Find where the given text appears and provide that cell's center as (X, Y) coordinate. 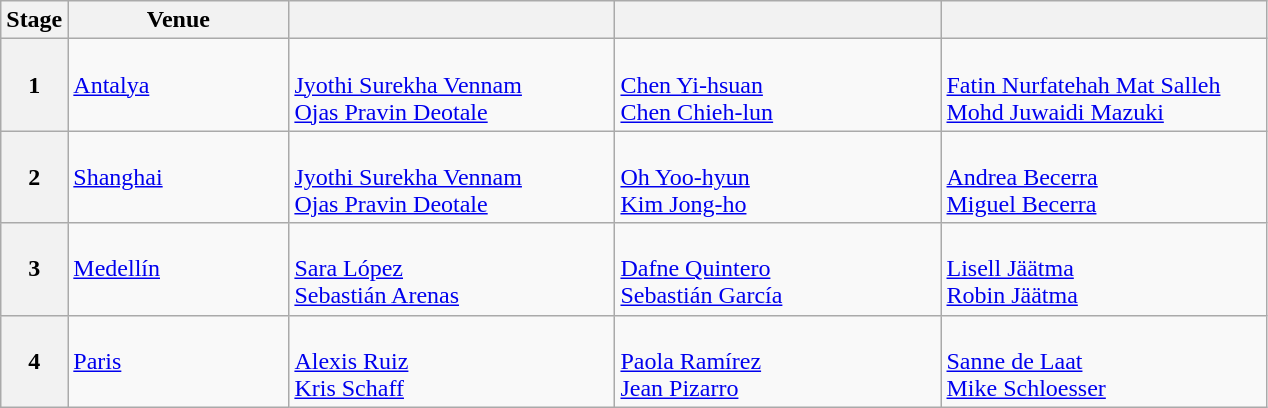
Sanne de Laat Mike Schloesser (1104, 361)
Paris (178, 361)
Venue (178, 20)
Sara López Sebastián Arenas (452, 269)
Alexis Ruiz Kris Schaff (452, 361)
Shanghai (178, 177)
Chen Yi-hsuan Chen Chieh-lun (778, 85)
Lisell Jäätma Robin Jäätma (1104, 269)
Oh Yoo-hyun Kim Jong-ho (778, 177)
Medellín (178, 269)
3 (34, 269)
1 (34, 85)
Dafne Quintero Sebastián García (778, 269)
Paola Ramírez Jean Pizarro (778, 361)
Stage (34, 20)
2 (34, 177)
Antalya (178, 85)
Fatin Nurfatehah Mat Salleh Mohd Juwaidi Mazuki (1104, 85)
4 (34, 361)
Andrea Becerra Miguel Becerra (1104, 177)
